Find where the given text appears and provide that cell's center as (X, Y) coordinate. 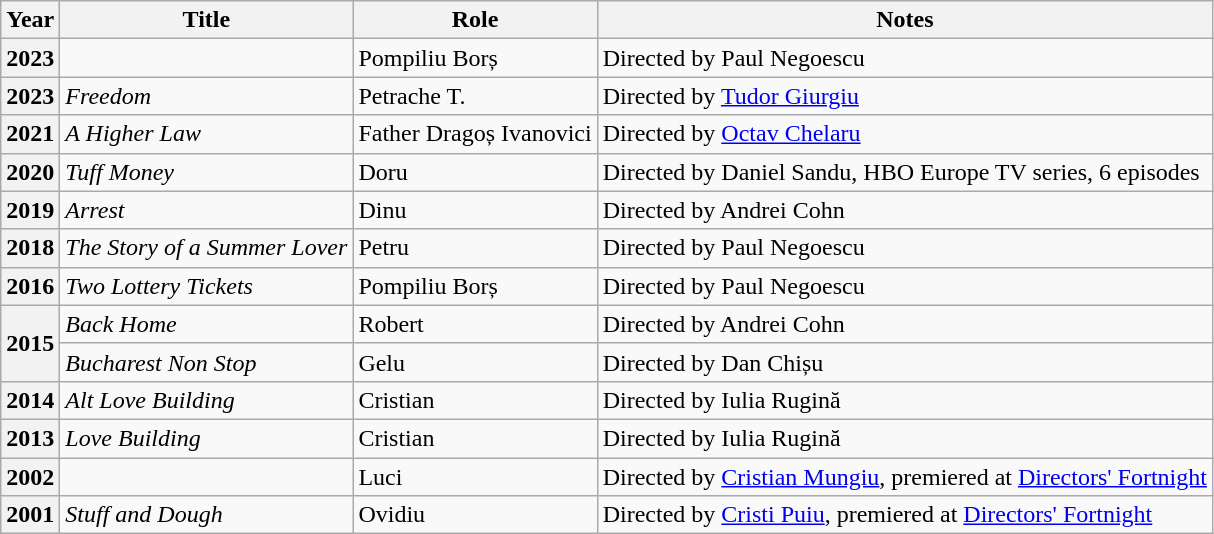
Robert (475, 324)
Petrache T. (475, 96)
Directed by Cristi Puiu, premiered at Directors' Fortnight (904, 515)
Directed by Octav Chelaru (904, 134)
Year (30, 20)
Arrest (206, 210)
Alt Love Building (206, 400)
2014 (30, 400)
Luci (475, 477)
Petru (475, 248)
Directed by Cristian Mungiu, premiered at Directors' Fortnight (904, 477)
2018 (30, 248)
2001 (30, 515)
Title (206, 20)
2013 (30, 438)
2021 (30, 134)
2020 (30, 172)
Father Dragoș Ivanovici (475, 134)
Directed by Daniel Sandu, HBO Europe TV series, 6 episodes (904, 172)
2019 (30, 210)
Back Home (206, 324)
Directed by Dan Chișu (904, 362)
Stuff and Dough (206, 515)
The Story of a Summer Lover (206, 248)
Dinu (475, 210)
Ovidiu (475, 515)
Role (475, 20)
2016 (30, 286)
Two Lottery Tickets (206, 286)
Gelu (475, 362)
2015 (30, 343)
Love Building (206, 438)
Directed by Tudor Giurgiu (904, 96)
Tuff Money (206, 172)
Bucharest Non Stop (206, 362)
A Higher Law (206, 134)
Freedom (206, 96)
2002 (30, 477)
Notes (904, 20)
Doru (475, 172)
